Output the [X, Y] coordinate of the center of the cell containing the given text.  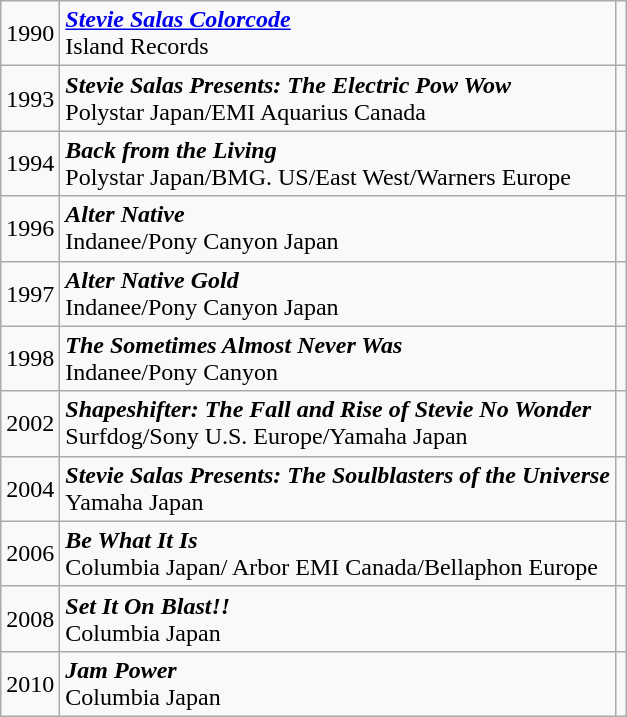
Set It On Blast!!Columbia Japan [338, 618]
Jam PowerColumbia Japan [338, 684]
Be What It IsColumbia Japan/ Arbor EMI Canada/Bellaphon Europe [338, 554]
The Sometimes Almost Never WasIndanee/Pony Canyon [338, 358]
2004 [30, 488]
Alter Native GoldIndanee/Pony Canyon Japan [338, 294]
2002 [30, 424]
1997 [30, 294]
Alter NativeIndanee/Pony Canyon Japan [338, 228]
1993 [30, 98]
Stevie Salas Presents: The Soulblasters of the UniverseYamaha Japan [338, 488]
2010 [30, 684]
1990 [30, 34]
Stevie Salas ColorcodeIsland Records [338, 34]
1994 [30, 164]
1996 [30, 228]
Shapeshifter: The Fall and Rise of Stevie No WonderSurfdog/Sony U.S. Europe/Yamaha Japan [338, 424]
2008 [30, 618]
1998 [30, 358]
2006 [30, 554]
Back from the LivingPolystar Japan/BMG. US/East West/Warners Europe [338, 164]
Stevie Salas Presents: The Electric Pow WowPolystar Japan/EMI Aquarius Canada [338, 98]
